From the cell containing the given text, extract its center point as (x, y) coordinate. 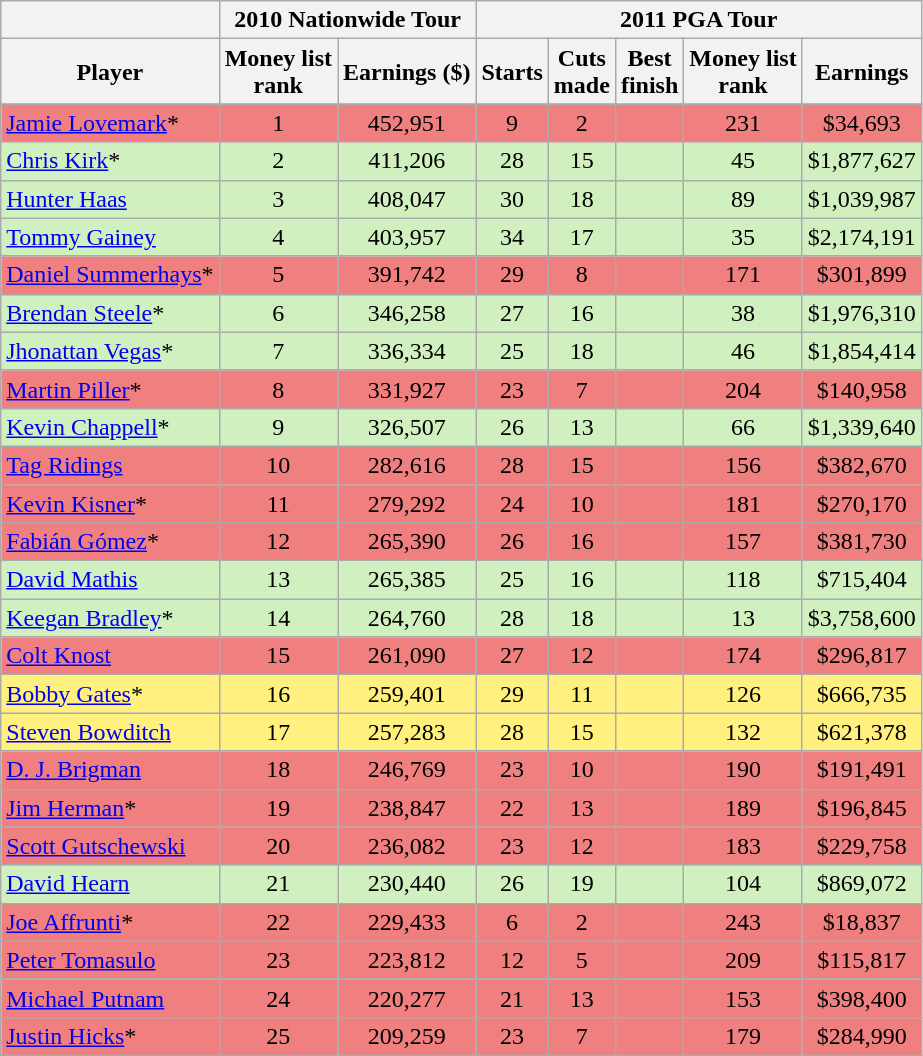
156 (743, 465)
331,927 (407, 389)
236,082 (407, 846)
257,283 (407, 732)
Daniel Summerhays* (110, 275)
181 (743, 503)
Cutsmade (582, 72)
183 (743, 846)
$196,845 (862, 808)
Scott Gutschewski (110, 846)
391,742 (407, 275)
46 (743, 351)
38 (743, 313)
$398,400 (862, 998)
35 (743, 237)
D. J. Brigman (110, 770)
104 (743, 884)
$1,976,310 (862, 313)
246,769 (407, 770)
Bestfinish (649, 72)
Jim Herman* (110, 808)
14 (278, 618)
174 (743, 656)
243 (743, 922)
171 (743, 275)
204 (743, 389)
Starts (512, 72)
45 (743, 161)
David Mathis (110, 580)
Jamie Lovemark* (110, 123)
$34,693 (862, 123)
Player (110, 72)
Keegan Bradley* (110, 618)
Martin Piller* (110, 389)
34 (512, 237)
Brendan Steele* (110, 313)
2010 Nationwide Tour (348, 20)
132 (743, 732)
Chris Kirk* (110, 161)
Kevin Kisner* (110, 503)
279,292 (407, 503)
Colt Knost (110, 656)
326,507 (407, 427)
126 (743, 694)
$115,817 (862, 960)
230,440 (407, 884)
452,951 (407, 123)
$191,491 (862, 770)
Tommy Gainey (110, 237)
$301,899 (862, 275)
282,616 (407, 465)
89 (743, 199)
Tag Ridings (110, 465)
118 (743, 580)
$270,170 (862, 503)
$666,735 (862, 694)
$296,817 (862, 656)
3 (278, 199)
179 (743, 1036)
265,390 (407, 542)
4 (278, 237)
411,206 (407, 161)
$715,404 (862, 580)
$1,339,640 (862, 427)
Fabián Gómez* (110, 542)
$229,758 (862, 846)
$284,990 (862, 1036)
$1,039,987 (862, 199)
2011 PGA Tour (698, 20)
$869,072 (862, 884)
30 (512, 199)
Kevin Chappell* (110, 427)
Steven Bowditch (110, 732)
$2,174,191 (862, 237)
238,847 (407, 808)
$3,758,600 (862, 618)
$382,670 (862, 465)
$381,730 (862, 542)
Earnings (862, 72)
229,433 (407, 922)
$140,958 (862, 389)
209 (743, 960)
209,259 (407, 1036)
223,812 (407, 960)
265,385 (407, 580)
David Hearn (110, 884)
Peter Tomasulo (110, 960)
66 (743, 427)
$1,854,414 (862, 351)
Michael Putnam (110, 998)
189 (743, 808)
336,334 (407, 351)
20 (278, 846)
Jhonattan Vegas* (110, 351)
261,090 (407, 656)
Joe Affrunti* (110, 922)
$621,378 (862, 732)
153 (743, 998)
Hunter Haas (110, 199)
264,760 (407, 618)
231 (743, 123)
403,957 (407, 237)
Justin Hicks* (110, 1036)
1 (278, 123)
$1,877,627 (862, 161)
$18,837 (862, 922)
408,047 (407, 199)
157 (743, 542)
346,258 (407, 313)
Earnings ($) (407, 72)
259,401 (407, 694)
Bobby Gates* (110, 694)
220,277 (407, 998)
190 (743, 770)
